Return (X, Y) of the center of cell containing provided text 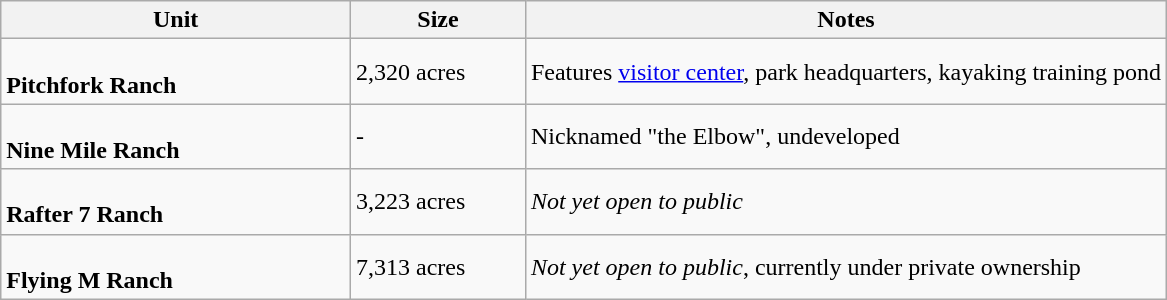
Notes (846, 20)
Nicknamed "the Elbow", undeveloped (846, 136)
Unit (176, 20)
Nine Mile Ranch (176, 136)
Pitchfork Ranch (176, 72)
Flying M Ranch (176, 266)
- (438, 136)
Not yet open to public, currently under private ownership (846, 266)
2,320 acres (438, 72)
Size (438, 20)
7,313 acres (438, 266)
Features visitor center, park headquarters, kayaking training pond (846, 72)
3,223 acres (438, 202)
Rafter 7 Ranch (176, 202)
Not yet open to public (846, 202)
